Identify which cell holds the provided text, then report its (X, Y) central coordinate. 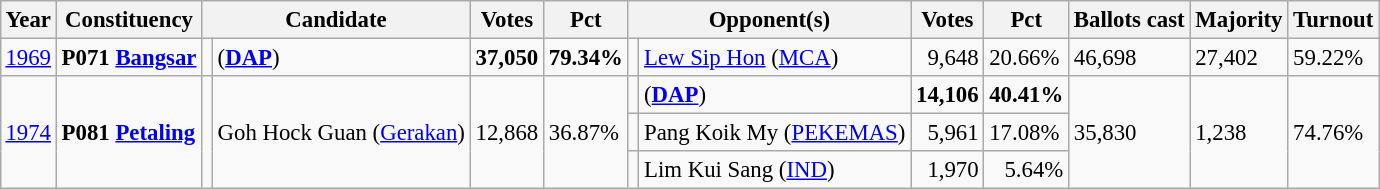
36.87% (586, 132)
1974 (28, 132)
Ballots cast (1130, 20)
74.76% (1334, 132)
37,050 (506, 57)
5,961 (948, 133)
9,648 (948, 57)
35,830 (1130, 132)
17.08% (1026, 133)
59.22% (1334, 57)
1,238 (1239, 132)
20.66% (1026, 57)
P081 Petaling (128, 132)
40.41% (1026, 95)
12,868 (506, 132)
Pang Koik My (PEKEMAS) (775, 133)
14,106 (948, 95)
Constituency (128, 20)
46,698 (1130, 57)
Opponent(s) (770, 20)
1969 (28, 57)
P071 Bangsar (128, 57)
Lim Kui Sang (IND) (775, 170)
79.34% (586, 57)
Candidate (336, 20)
Lew Sip Hon (MCA) (775, 57)
5.64% (1026, 170)
27,402 (1239, 57)
Year (28, 20)
Turnout (1334, 20)
1,970 (948, 170)
Goh Hock Guan (Gerakan) (341, 132)
Majority (1239, 20)
